Find where the given text appears and provide that cell's center as (X, Y) coordinate. 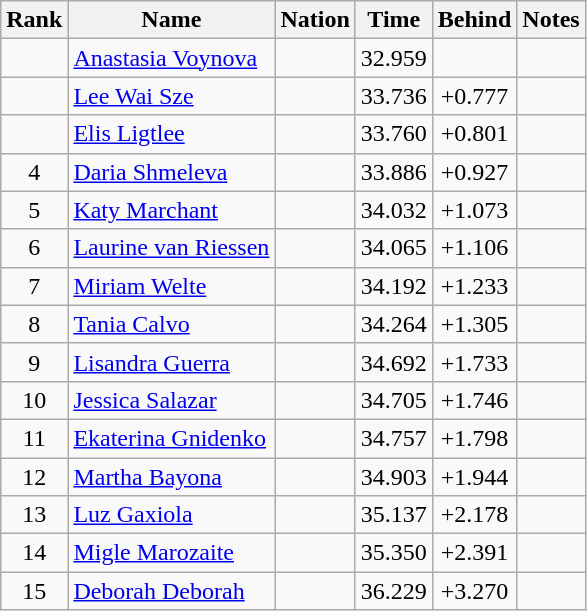
Lisandra Guerra (172, 362)
Migle Marozaite (172, 553)
Laurine van Riessen (172, 248)
34.264 (394, 324)
35.350 (394, 553)
+2.178 (474, 515)
+1.733 (474, 362)
10 (34, 400)
34.903 (394, 477)
Nation (315, 20)
35.137 (394, 515)
11 (34, 438)
Anastasia Voynova (172, 58)
33.736 (394, 96)
+1.233 (474, 286)
Elis Ligtlee (172, 134)
33.760 (394, 134)
Name (172, 20)
4 (34, 172)
5 (34, 210)
34.065 (394, 248)
36.229 (394, 591)
Lee Wai Sze (172, 96)
34.757 (394, 438)
+3.270 (474, 591)
Katy Marchant (172, 210)
7 (34, 286)
+0.801 (474, 134)
Rank (34, 20)
Daria Shmeleva (172, 172)
Miriam Welte (172, 286)
15 (34, 591)
Ekaterina Gnidenko (172, 438)
32.959 (394, 58)
Tania Calvo (172, 324)
34.032 (394, 210)
+0.927 (474, 172)
14 (34, 553)
12 (34, 477)
13 (34, 515)
Time (394, 20)
34.705 (394, 400)
Luz Gaxiola (172, 515)
33.886 (394, 172)
Deborah Deborah (172, 591)
+1.106 (474, 248)
34.192 (394, 286)
34.692 (394, 362)
Jessica Salazar (172, 400)
9 (34, 362)
6 (34, 248)
+1.798 (474, 438)
Martha Bayona (172, 477)
+2.391 (474, 553)
Behind (474, 20)
+1.944 (474, 477)
+1.305 (474, 324)
+1.073 (474, 210)
8 (34, 324)
Notes (551, 20)
+1.746 (474, 400)
+0.777 (474, 96)
